From the cell containing the given text, extract its center point as (X, Y) coordinate. 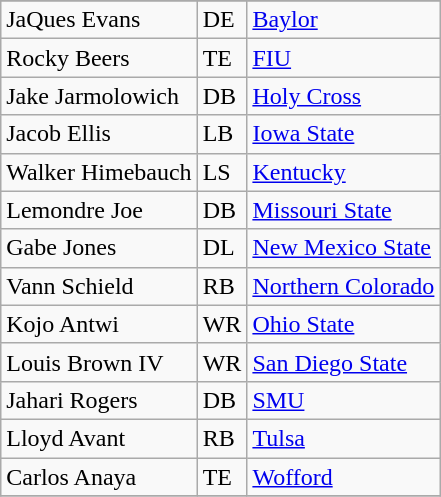
Gabe Jones (99, 248)
SMU (344, 400)
Northern Colorado (344, 286)
Holy Cross (344, 96)
DL (222, 248)
Kojo Antwi (99, 324)
FIU (344, 58)
DE (222, 20)
Jahari Rogers (99, 400)
Lloyd Avant (99, 438)
Iowa State (344, 134)
JaQues Evans (99, 20)
Rocky Beers (99, 58)
Kentucky (344, 172)
LS (222, 172)
Walker Himebauch (99, 172)
Carlos Anaya (99, 477)
New Mexico State (344, 248)
Jake Jarmolowich (99, 96)
Baylor (344, 20)
Jacob Ellis (99, 134)
Louis Brown IV (99, 362)
Ohio State (344, 324)
Lemondre Joe (99, 210)
Wofford (344, 477)
Tulsa (344, 438)
LB (222, 134)
Vann Schield (99, 286)
Missouri State (344, 210)
San Diego State (344, 362)
